Return [X, Y] of the center of cell containing provided text 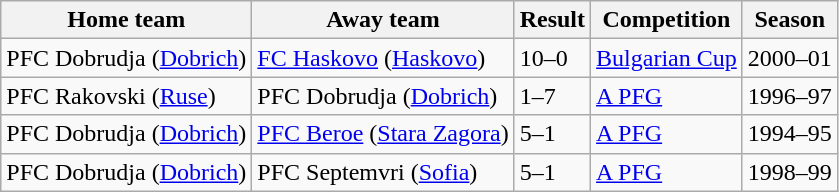
1996–97 [790, 96]
Away team [383, 20]
1998–99 [790, 172]
10–0 [552, 58]
Season [790, 20]
PFC Beroe (Stara Zagora) [383, 134]
Home team [126, 20]
1–7 [552, 96]
Competition [667, 20]
Bulgarian Cup [667, 58]
2000–01 [790, 58]
PFC Rakovski (Ruse) [126, 96]
1994–95 [790, 134]
Result [552, 20]
FC Haskovo (Haskovo) [383, 58]
PFC Septemvri (Sofia) [383, 172]
